Find where the given text appears and provide that cell's center as [X, Y] coordinate. 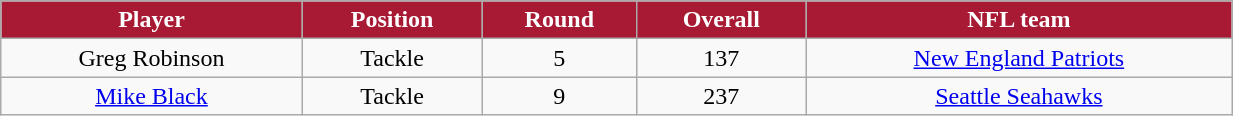
Greg Robinson [152, 58]
137 [721, 58]
5 [559, 58]
Overall [721, 20]
9 [559, 96]
Player [152, 20]
NFL team [1019, 20]
Mike Black [152, 96]
New England Patriots [1019, 58]
Position [392, 20]
Round [559, 20]
237 [721, 96]
Seattle Seahawks [1019, 96]
